Output the [x, y] coordinate of the center of the cell containing the given text.  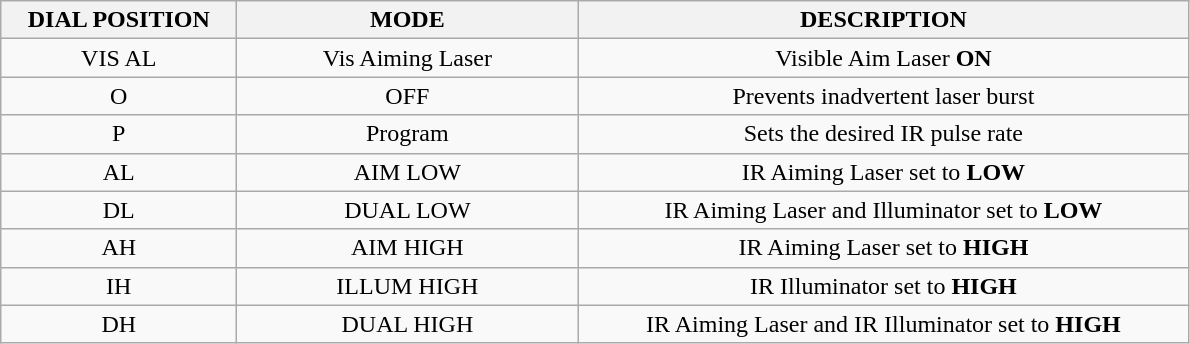
IR Illuminator set to HIGH [884, 286]
AL [119, 172]
Visible Aim Laser ON [884, 58]
DUAL HIGH [408, 324]
MODE [408, 20]
VIS AL [119, 58]
AH [119, 248]
Prevents inadvertent laser burst [884, 96]
Program [408, 134]
Vis Aiming Laser [408, 58]
OFF [408, 96]
DL [119, 210]
O [119, 96]
P [119, 134]
Sets the desired IR pulse rate [884, 134]
IH [119, 286]
DUAL LOW [408, 210]
IR Aiming Laser set to HIGH [884, 248]
DIAL POSITION [119, 20]
AIM HIGH [408, 248]
ILLUM HIGH [408, 286]
IR Aiming Laser set to LOW [884, 172]
AIM LOW [408, 172]
IR Aiming Laser and IR Illuminator set to HIGH [884, 324]
DESCRIPTION [884, 20]
DH [119, 324]
IR Aiming Laser and Illuminator set to LOW [884, 210]
